From the cell containing the given text, extract its center point as (X, Y) coordinate. 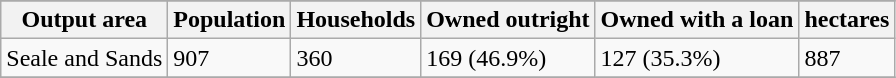
Owned outright (508, 20)
907 (230, 58)
hectares (847, 20)
887 (847, 58)
Owned with a loan (697, 20)
Output area (84, 20)
Population (230, 20)
360 (356, 58)
127 (35.3%) (697, 58)
Households (356, 20)
Seale and Sands (84, 58)
169 (46.9%) (508, 58)
